Capture the cell that displays the provided text and extract its [x, y] central coordinate. 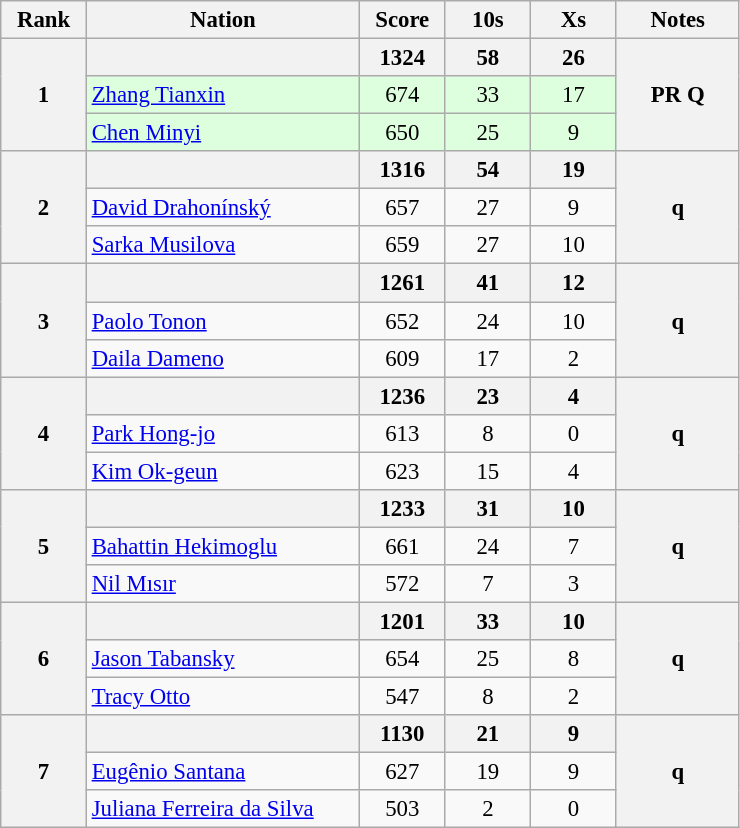
Paolo Tonon [222, 321]
657 [402, 208]
1201 [402, 621]
Jason Tabansky [222, 659]
1 [44, 96]
Sarka Musilova [222, 245]
572 [402, 584]
54 [488, 170]
26 [574, 58]
674 [402, 95]
650 [402, 133]
Nil Mısır [222, 584]
661 [402, 546]
627 [402, 772]
41 [488, 283]
654 [402, 659]
1233 [402, 509]
659 [402, 245]
1236 [402, 396]
31 [488, 509]
1261 [402, 283]
Daila Dameno [222, 358]
12 [574, 283]
503 [402, 809]
Juliana Ferreira da Silva [222, 809]
Zhang Tianxin [222, 95]
David Drahonínský [222, 208]
652 [402, 321]
Chen Minyi [222, 133]
6 [44, 658]
58 [488, 58]
PR Q [678, 96]
Tracy Otto [222, 697]
Rank [44, 20]
1324 [402, 58]
1130 [402, 734]
10s [488, 20]
Score [402, 20]
547 [402, 697]
623 [402, 471]
613 [402, 433]
Notes [678, 20]
15 [488, 471]
21 [488, 734]
Nation [222, 20]
Xs [574, 20]
1316 [402, 170]
Park Hong-jo [222, 433]
23 [488, 396]
5 [44, 546]
Kim Ok-geun [222, 471]
Eugênio Santana [222, 772]
609 [402, 358]
Bahattin Hekimoglu [222, 546]
